Return the [X, Y] coordinate for the center point of the cell that contains the specified text.  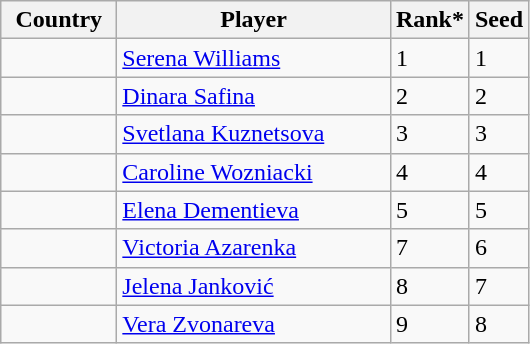
Player [254, 20]
Svetlana Kuznetsova [254, 134]
Serena Williams [254, 58]
Victoria Azarenka [254, 248]
9 [430, 324]
Elena Dementieva [254, 210]
6 [498, 248]
Vera Zvonareva [254, 324]
Rank* [430, 20]
Caroline Wozniacki [254, 172]
Dinara Safina [254, 96]
Jelena Janković [254, 286]
Country [59, 20]
Seed [498, 20]
